Output the [x, y] coordinate of the center of the cell containing the given text.  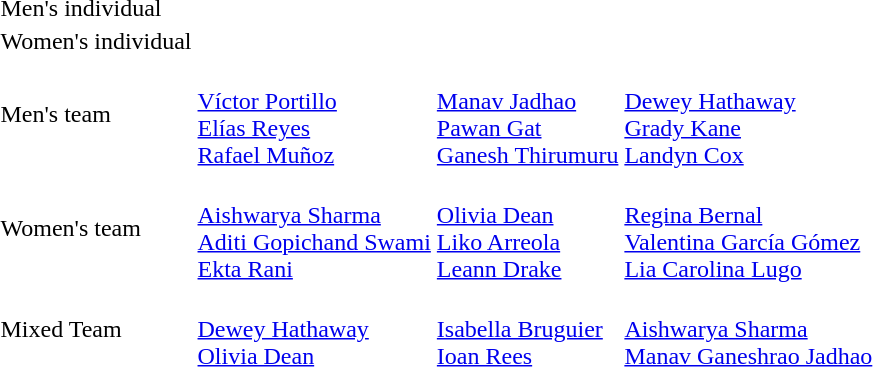
Aishwarya SharmaAditi Gopichand SwamiEkta Rani [314, 228]
Olivia DeanLiko ArreolaLeann Drake [528, 228]
Manav JadhaoPawan GatGanesh Thirumuru [528, 114]
Víctor PortilloElías ReyesRafael Muñoz [314, 114]
